Extract the (X, Y) coordinate from the center of the cell holding the provided text.  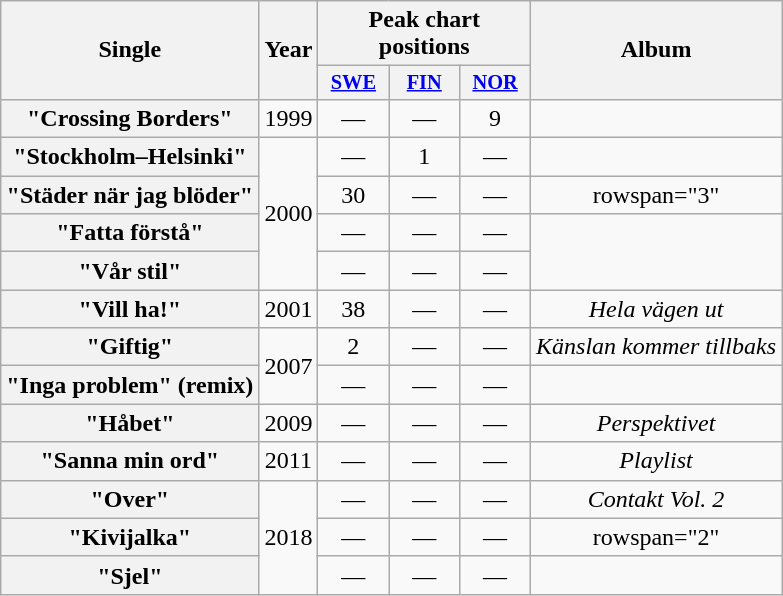
Känslan kommer tillbaks (656, 347)
rowspan="3" (656, 195)
1999 (288, 118)
"Vill ha!" (130, 309)
"Stockholm–Helsinki" (130, 157)
"Giftig" (130, 347)
2001 (288, 309)
2018 (288, 537)
"Crossing Borders" (130, 118)
Hela vägen ut (656, 309)
2007 (288, 366)
"Fatta förstå" (130, 233)
"Inga problem" (remix) (130, 385)
NOR (496, 83)
2011 (288, 461)
2000 (288, 214)
9 (496, 118)
Single (130, 50)
Perspektivet (656, 423)
30 (354, 195)
1 (424, 157)
38 (354, 309)
Playlist (656, 461)
"Vår stil" (130, 271)
"Sjel" (130, 575)
Album (656, 50)
FIN (424, 83)
rowspan="2" (656, 537)
Peak chart positions (424, 34)
"Sanna min ord" (130, 461)
2 (354, 347)
"Städer när jag blöder" (130, 195)
"Håbet" (130, 423)
Contakt Vol. 2 (656, 499)
"Kivijalka" (130, 537)
Year (288, 50)
2009 (288, 423)
"Over" (130, 499)
SWE (354, 83)
